Identify which cell holds the provided text, then report its (X, Y) central coordinate. 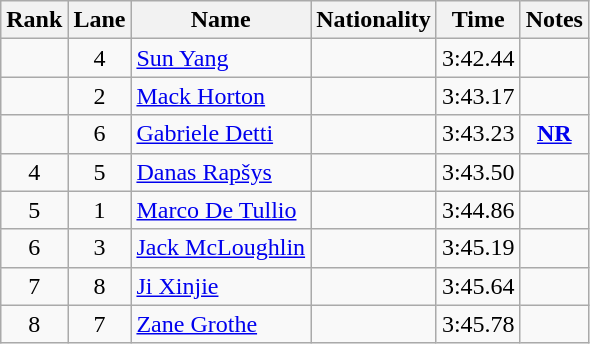
3:45.64 (478, 286)
Gabriele Detti (221, 134)
3 (100, 248)
Jack McLoughlin (221, 248)
Lane (100, 20)
Mack Horton (221, 96)
3:45.78 (478, 324)
1 (100, 210)
Marco De Tullio (221, 210)
3:42.44 (478, 58)
3:43.50 (478, 172)
Nationality (374, 20)
Sun Yang (221, 58)
3:44.86 (478, 210)
Name (221, 20)
Danas Rapšys (221, 172)
2 (100, 96)
Notes (554, 20)
Time (478, 20)
3:43.23 (478, 134)
Ji Xinjie (221, 286)
3:43.17 (478, 96)
NR (554, 134)
Rank (34, 20)
Zane Grothe (221, 324)
3:45.19 (478, 248)
